Detect which cell encompasses the target text, then output its [X, Y] center coordinate. 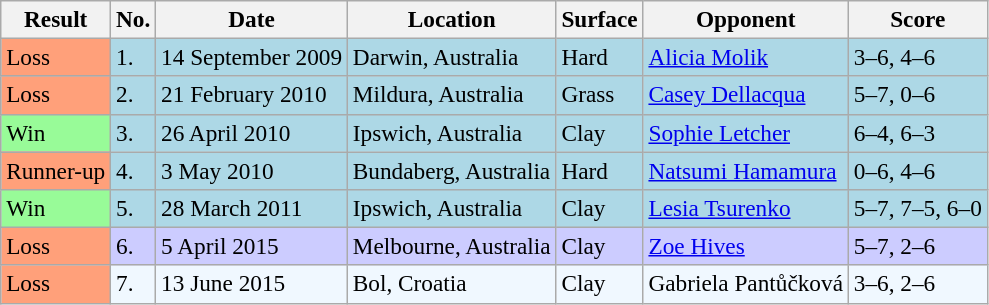
4. [134, 170]
0–6, 4–6 [918, 170]
Surface [600, 19]
Runner-up [56, 170]
Score [918, 19]
Grass [600, 95]
Natsumi Hamamura [746, 170]
Bundaberg, Australia [452, 170]
6. [134, 246]
26 April 2010 [252, 133]
3 May 2010 [252, 170]
7. [134, 284]
Result [56, 19]
Mildura, Australia [452, 95]
6–4, 6–3 [918, 133]
3–6, 2–6 [918, 284]
1. [134, 57]
Lesia Tsurenko [746, 208]
Location [452, 19]
3–6, 4–6 [918, 57]
21 February 2010 [252, 95]
2. [134, 95]
5 April 2015 [252, 246]
5–7, 2–6 [918, 246]
5. [134, 208]
5–7, 0–6 [918, 95]
14 September 2009 [252, 57]
Casey Dellacqua [746, 95]
5–7, 7–5, 6–0 [918, 208]
3. [134, 133]
No. [134, 19]
Darwin, Australia [452, 57]
Gabriela Pantůčková [746, 284]
Opponent [746, 19]
Zoe Hives [746, 246]
Melbourne, Australia [452, 246]
Sophie Letcher [746, 133]
Date [252, 19]
13 June 2015 [252, 284]
Alicia Molik [746, 57]
28 March 2011 [252, 208]
Bol, Croatia [452, 284]
